Extract the [x, y] coordinate from the center of the cell holding the provided text.  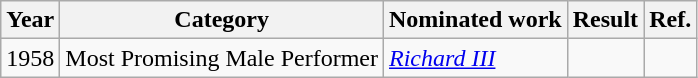
Most Promising Male Performer [222, 58]
Year [30, 20]
Category [222, 20]
1958 [30, 58]
Result [605, 20]
Richard III [476, 58]
Ref. [670, 20]
Nominated work [476, 20]
